Find where the given text appears and provide that cell's center as [x, y] coordinate. 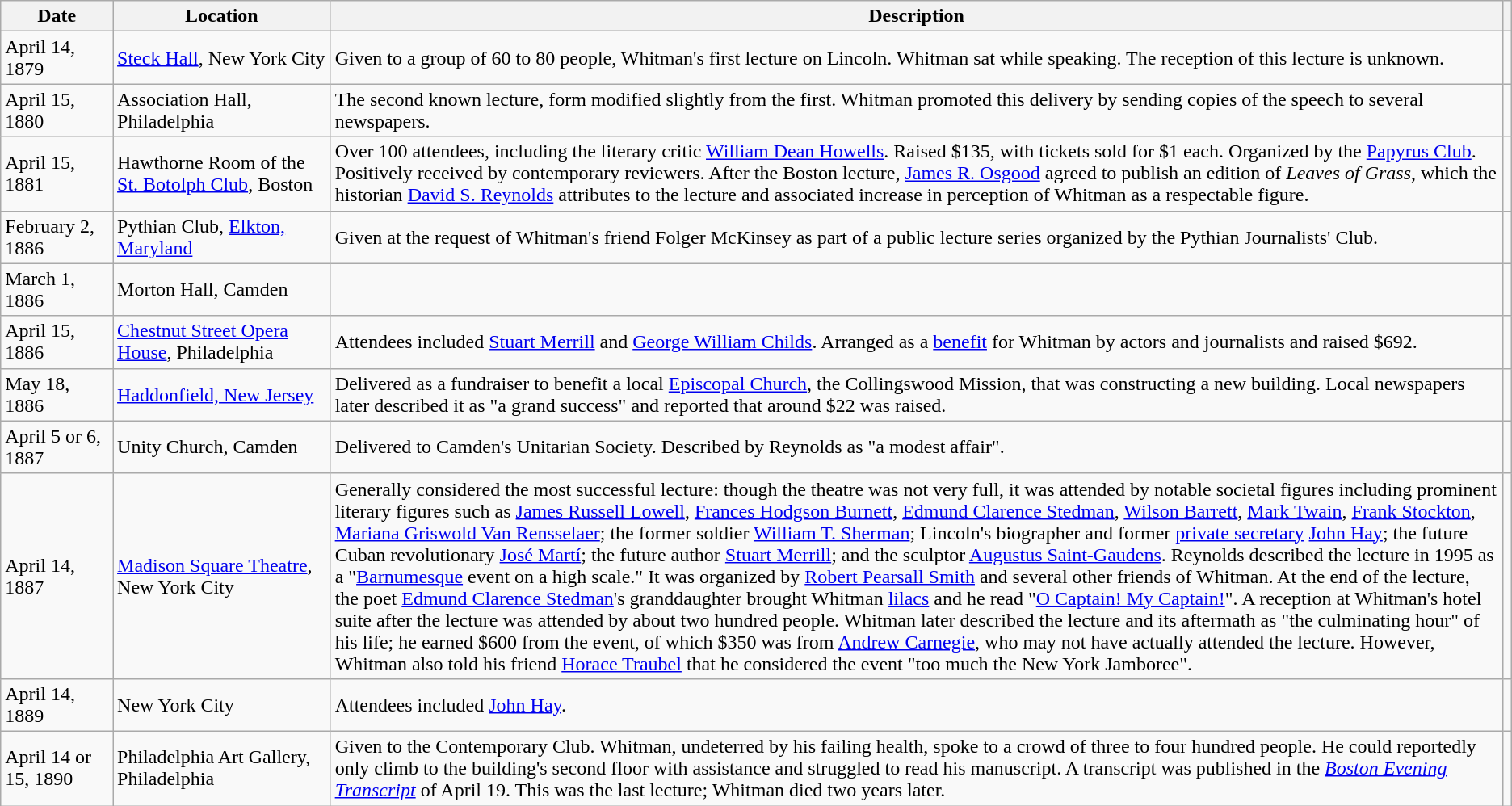
New York City [222, 704]
April 15, 1880 [57, 110]
February 2, 1886 [57, 237]
Delivered to Camden's Unitarian Society. Described by Reynolds as "a modest affair". [916, 447]
April 14, 1879 [57, 58]
April 14 or 15, 1890 [57, 768]
Haddonfield, New Jersey [222, 394]
Philadelphia Art Gallery, Philadelphia [222, 768]
April 14, 1887 [57, 576]
March 1, 1886 [57, 289]
Steck Hall, New York City [222, 58]
Date [57, 16]
Hawthorne Room of the St. Botolph Club, Boston [222, 174]
May 18, 1886 [57, 394]
Chestnut Street Opera House, Philadelphia [222, 342]
April 5 or 6, 1887 [57, 447]
Location [222, 16]
Morton Hall, Camden [222, 289]
April 15, 1886 [57, 342]
Madison Square Theatre, New York City [222, 576]
Description [916, 16]
April 14, 1889 [57, 704]
Unity Church, Camden [222, 447]
Association Hall, Philadelphia [222, 110]
Pythian Club, Elkton, Maryland [222, 237]
Attendees included Stuart Merrill and George William Childs. Arranged as a benefit for Whitman by actors and journalists and raised $692. [916, 342]
April 15, 1881 [57, 174]
Given to a group of 60 to 80 people, Whitman's first lecture on Lincoln. Whitman sat while speaking. The reception of this lecture is unknown. [916, 58]
Given at the request of Whitman's friend Folger McKinsey as part of a public lecture series organized by the Pythian Journalists' Club. [916, 237]
Attendees included John Hay. [916, 704]
